For the text-containing cell, return its midpoint in [x, y] coordinate format. 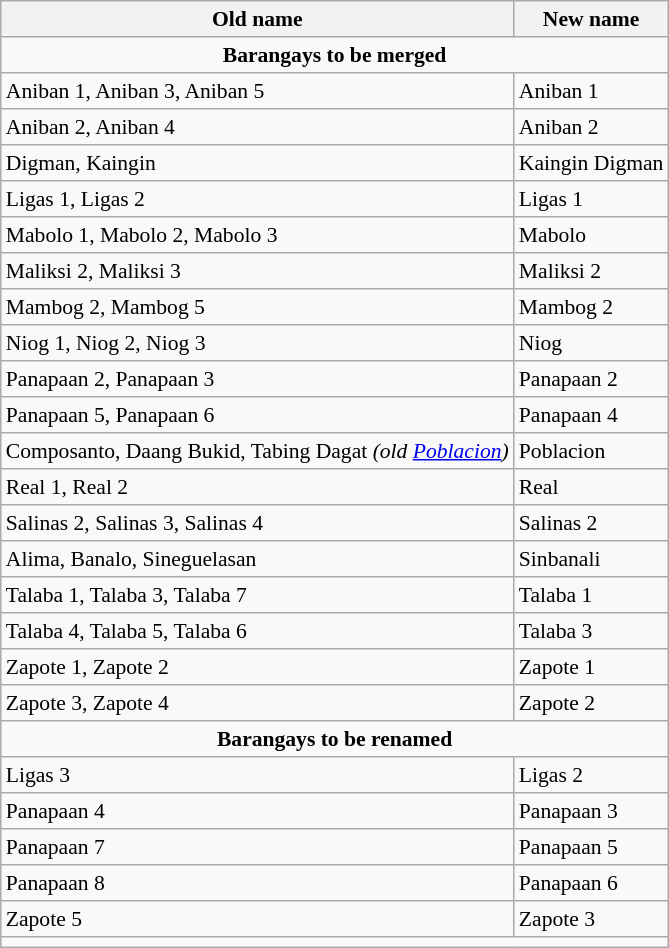
Niog 1, Niog 2, Niog 3 [258, 343]
Panapaan 7 [258, 848]
Panapaan 6 [592, 884]
Talaba 1 [592, 596]
Zapote 2 [592, 704]
Zapote 1 [592, 668]
Panapaan 8 [258, 884]
Salinas 2 [592, 523]
Talaba 4, Talaba 5, Talaba 6 [258, 632]
Aniban 1, Aniban 3, Aniban 5 [258, 91]
Real 1, Real 2 [258, 487]
Old name [258, 19]
Barangays to be merged [335, 55]
Niog [592, 343]
Mambog 2, Mambog 5 [258, 307]
Panapaan 2 [592, 379]
Ligas 2 [592, 776]
Zapote 1, Zapote 2 [258, 668]
Zapote 5 [258, 920]
Real [592, 487]
Mabolo [592, 235]
Panapaan 5 [592, 848]
Panapaan 3 [592, 812]
Aniban 1 [592, 91]
Talaba 1, Talaba 3, Talaba 7 [258, 596]
Ligas 1 [592, 199]
Salinas 2, Salinas 3, Salinas 4 [258, 523]
Poblacion [592, 451]
Sinbanali [592, 559]
Maliksi 2, Maliksi 3 [258, 271]
Ligas 3 [258, 776]
Panapaan 2, Panapaan 3 [258, 379]
Aniban 2, Aniban 4 [258, 127]
Maliksi 2 [592, 271]
Aniban 2 [592, 127]
Mabolo 1, Mabolo 2, Mabolo 3 [258, 235]
Zapote 3, Zapote 4 [258, 704]
Zapote 3 [592, 920]
Digman, Kaingin [258, 163]
Mambog 2 [592, 307]
Kaingin Digman [592, 163]
New name [592, 19]
Ligas 1, Ligas 2 [258, 199]
Panapaan 5, Panapaan 6 [258, 415]
Composanto, Daang Bukid, Tabing Dagat (old Poblacion) [258, 451]
Talaba 3 [592, 632]
Alima, Banalo, Sineguelasan [258, 559]
Barangays to be renamed [335, 740]
